For the text-containing cell, return its midpoint in (X, Y) coordinate format. 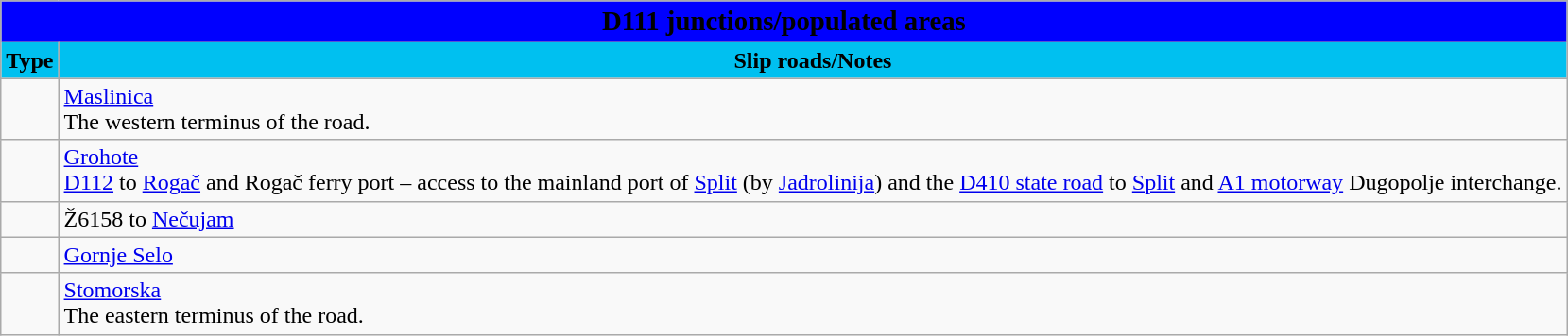
Gornje Selo (813, 255)
MaslinicaThe western terminus of the road. (813, 109)
StomorskaThe eastern terminus of the road. (813, 304)
Type (30, 60)
Ž6158 to Nečujam (813, 219)
Slip roads/Notes (813, 60)
D111 junctions/populated areas (784, 22)
